Determine the [X, Y] coordinate at the center of the cell enclosing the given text.  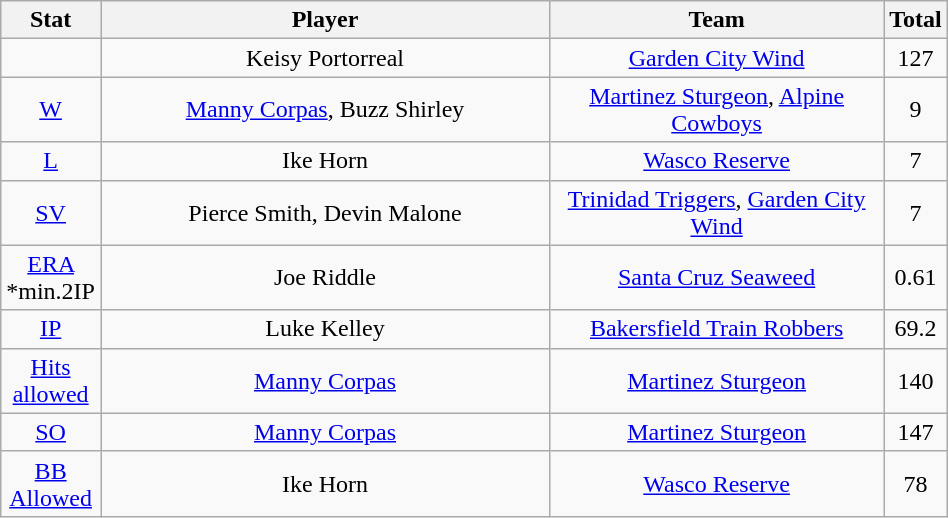
78 [916, 484]
147 [916, 432]
Pierce Smith, Devin Malone [324, 212]
Bakersfield Train Robbers [717, 329]
Player [324, 20]
Santa Cruz Seaweed [717, 278]
Manny Corpas, Buzz Shirley [324, 110]
Total [916, 20]
127 [916, 58]
0.61 [916, 278]
IP [51, 329]
W [51, 110]
69.2 [916, 329]
L [51, 161]
BB Allowed [51, 484]
ERA *min.2IP [51, 278]
Trinidad Triggers, Garden City Wind [717, 212]
Garden City Wind [717, 58]
Luke Kelley [324, 329]
140 [916, 380]
Hits allowed [51, 380]
Joe Riddle [324, 278]
9 [916, 110]
Martinez Sturgeon, Alpine Cowboys [717, 110]
Stat [51, 20]
Keisy Portorreal [324, 58]
SO [51, 432]
SV [51, 212]
Team [717, 20]
